Determine the [X, Y] coordinate at the center of the cell enclosing the given text.  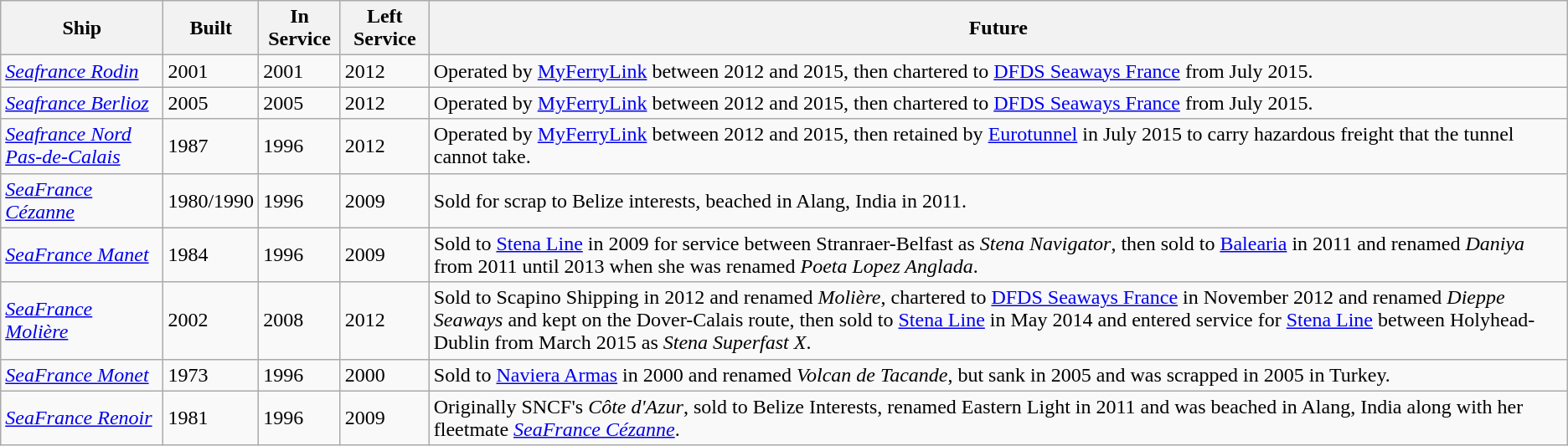
1987 [211, 146]
1984 [211, 254]
2002 [211, 320]
1981 [211, 418]
SeaFrance Manet [82, 254]
Seafrance Rodin [82, 71]
2000 [384, 375]
Seafrance Berlioz [82, 103]
2008 [300, 320]
SeaFrance Monet [82, 375]
1973 [211, 375]
Future [998, 28]
SeaFrance Cézanne [82, 201]
Left Service [384, 28]
SeaFrance Molière [82, 320]
In Service [300, 28]
Sold to Naviera Armas in 2000 and renamed Volcan de Tacande, but sank in 2005 and was scrapped in 2005 in Turkey. [998, 375]
SeaFrance Renoir [82, 418]
Seafrance Nord Pas-de-Calais [82, 146]
1980/1990 [211, 201]
Built [211, 28]
Sold for scrap to Belize interests, beached in Alang, India in 2011. [998, 201]
Operated by MyFerryLink between 2012 and 2015, then retained by Eurotunnel in July 2015 to carry hazardous freight that the tunnel cannot take. [998, 146]
Ship [82, 28]
